Find where the given text appears and provide that cell's center as (x, y) coordinate. 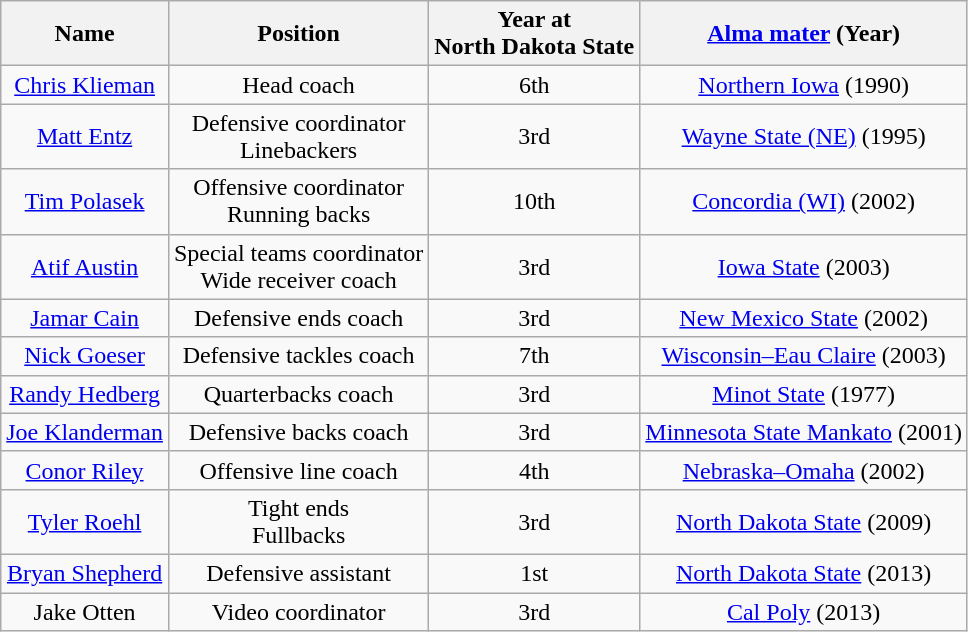
Defensive assistant (298, 573)
Name (85, 34)
Quarterbacks coach (298, 394)
6th (534, 85)
Tight endsFullbacks (298, 522)
Tim Polasek (85, 202)
Head coach (298, 85)
Defensive tackles coach (298, 356)
Conor Riley (85, 470)
Wayne State (NE) (1995) (804, 136)
North Dakota State (2013) (804, 573)
Year atNorth Dakota State (534, 34)
Matt Entz (85, 136)
Special teams coordinatorWide receiver coach (298, 266)
Minot State (1977) (804, 394)
Wisconsin–Eau Claire (2003) (804, 356)
Tyler Roehl (85, 522)
10th (534, 202)
Video coordinator (298, 611)
Alma mater (Year) (804, 34)
Jamar Cain (85, 318)
Minnesota State Mankato (2001) (804, 432)
1st (534, 573)
Randy Hedberg (85, 394)
Concordia (WI) (2002) (804, 202)
Joe Klanderman (85, 432)
Jake Otten (85, 611)
Iowa State (2003) (804, 266)
Offensive line coach (298, 470)
7th (534, 356)
Chris Klieman (85, 85)
Bryan Shepherd (85, 573)
Nick Goeser (85, 356)
New Mexico State (2002) (804, 318)
Nebraska–Omaha (2002) (804, 470)
Atif Austin (85, 266)
Cal Poly (2013) (804, 611)
Defensive backs coach (298, 432)
Offensive coordinatorRunning backs (298, 202)
North Dakota State (2009) (804, 522)
Northern Iowa (1990) (804, 85)
4th (534, 470)
Defensive ends coach (298, 318)
Position (298, 34)
Defensive coordinatorLinebackers (298, 136)
